For the text-containing cell, return its midpoint in [X, Y] coordinate format. 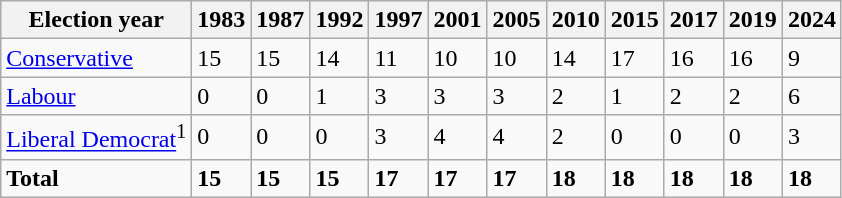
Labour [96, 96]
2015 [634, 20]
6 [812, 96]
Conservative [96, 58]
Liberal Democrat1 [96, 138]
2005 [516, 20]
2019 [752, 20]
11 [398, 58]
2010 [576, 20]
1997 [398, 20]
Election year [96, 20]
2024 [812, 20]
1983 [222, 20]
2017 [694, 20]
1992 [340, 20]
2001 [458, 20]
1987 [280, 20]
Total [96, 178]
9 [812, 58]
